Provide the (X, Y) coordinate of the cell's center where the given text is located.  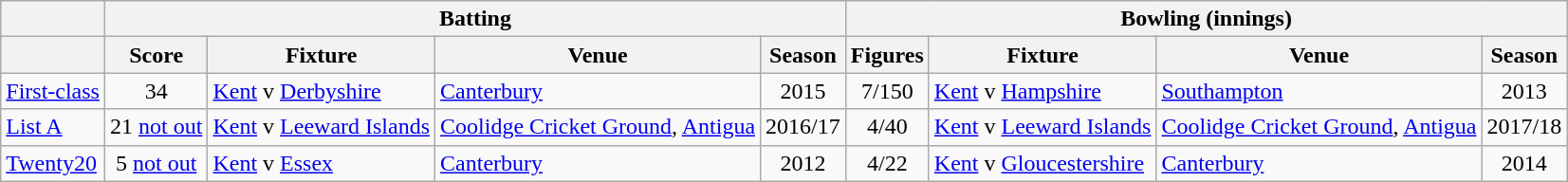
4/40 (887, 127)
Twenty20 (53, 163)
Southampton (1319, 91)
34 (156, 91)
2012 (803, 163)
21 not out (156, 127)
Score (156, 55)
4/22 (887, 163)
List A (53, 127)
Figures (887, 55)
2016/17 (803, 127)
Batting (474, 19)
2013 (1524, 91)
Kent v Essex (322, 163)
Kent v Derbyshire (322, 91)
7/150 (887, 91)
Bowling (innings) (1206, 19)
First-class (53, 91)
2017/18 (1524, 127)
Kent v Gloucestershire (1042, 163)
5 not out (156, 163)
2014 (1524, 163)
2015 (803, 91)
Kent v Hampshire (1042, 91)
